Return [x, y] of the center of cell containing provided text 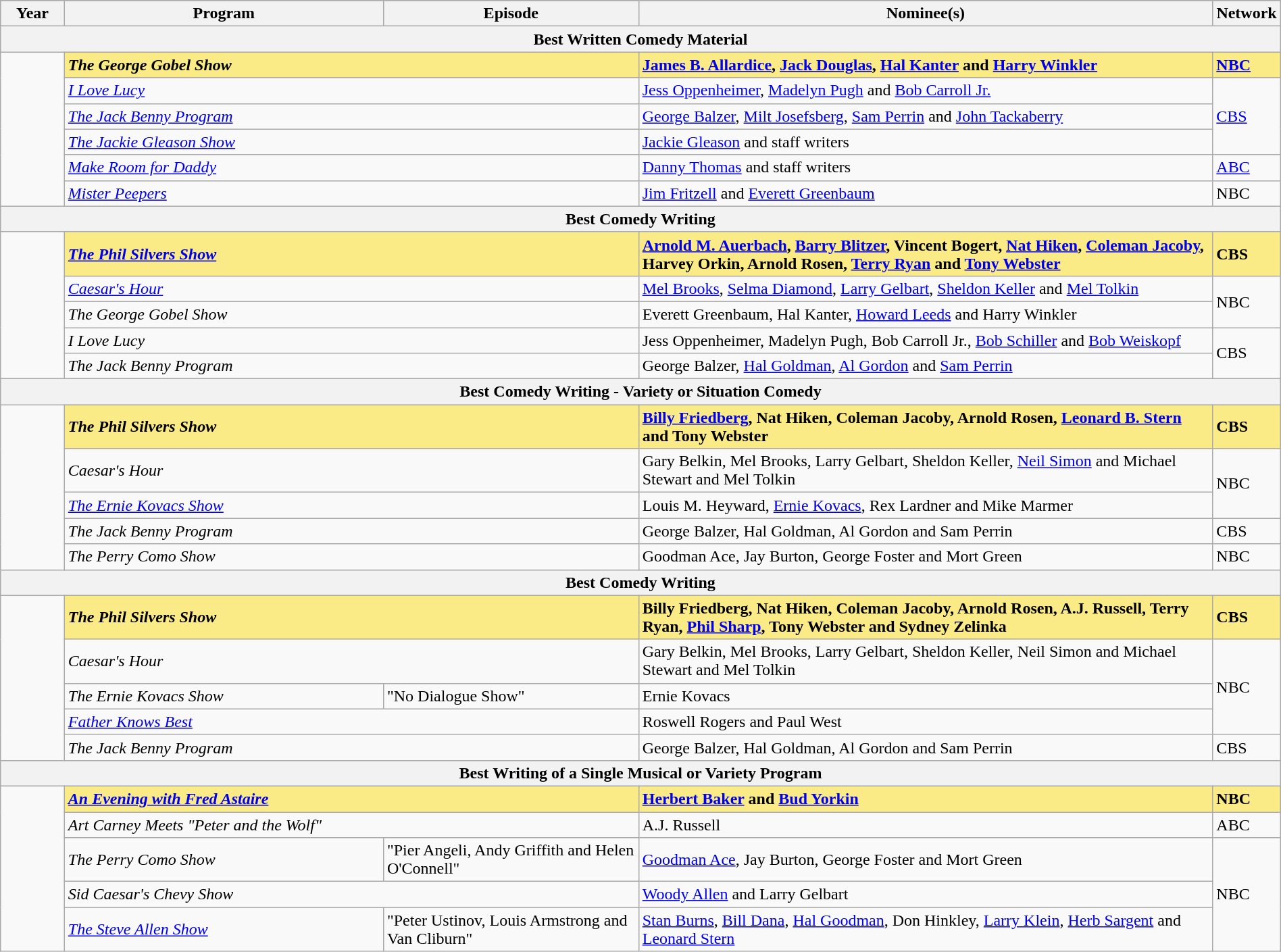
Nominee(s) [926, 14]
James B. Allardice, Jack Douglas, Hal Kanter and Harry Winkler [926, 65]
Jess Oppenheimer, Madelyn Pugh, Bob Carroll Jr., Bob Schiller and Bob Weiskopf [926, 340]
Jim Fritzell and Everett Greenbaum [926, 193]
George Balzer, Milt Josefsberg, Sam Perrin and John Tackaberry [926, 116]
Jess Oppenheimer, Madelyn Pugh and Bob Carroll Jr. [926, 91]
An Evening with Fred Astaire [351, 799]
Sid Caesar's Chevy Show [351, 895]
Billy Friedberg, Nat Hiken, Coleman Jacoby, Arnold Rosen, Leonard B. Stern and Tony Webster [926, 427]
Best Comedy Writing - Variety or Situation Comedy [640, 392]
Arnold M. Auerbach, Barry Blitzer, Vincent Bogert, Nat Hiken, Coleman Jacoby, Harvey Orkin, Arnold Rosen, Terry Ryan and Tony Webster [926, 254]
Best Written Comedy Material [640, 39]
Best Writing of a Single Musical or Variety Program [640, 773]
Billy Friedberg, Nat Hiken, Coleman Jacoby, Arnold Rosen, A.J. Russell, Terry Ryan, Phil Sharp, Tony Webster and Sydney Zelinka [926, 618]
The Jackie Gleason Show [351, 142]
Mister Peepers [351, 193]
Louis M. Heyward, Ernie Kovacs, Rex Lardner and Mike Marmer [926, 505]
Program [224, 14]
"Pier Angeli, Andy Griffith and Helen O'Connell" [511, 859]
The Steve Allen Show [224, 930]
Make Room for Daddy [351, 168]
Mel Brooks, Selma Diamond, Larry Gelbart, Sheldon Keller and Mel Tolkin [926, 289]
"Peter Ustinov, Louis Armstrong and Van Cliburn" [511, 930]
Ernie Kovacs [926, 696]
Network [1247, 14]
Roswell Rogers and Paul West [926, 722]
Art Carney Meets "Peter and the Wolf" [351, 825]
Herbert Baker and Bud Yorkin [926, 799]
Jackie Gleason and staff writers [926, 142]
Father Knows Best [351, 722]
Year [32, 14]
"No Dialogue Show" [511, 696]
Stan Burns, Bill Dana, Hal Goodman, Don Hinkley, Larry Klein, Herb Sargent and Leonard Stern [926, 930]
Episode [511, 14]
A.J. Russell [926, 825]
Danny Thomas and staff writers [926, 168]
Everett Greenbaum, Hal Kanter, Howard Leeds and Harry Winkler [926, 314]
Woody Allen and Larry Gelbart [926, 895]
